Search for the cell housing the specified text and yield its [X, Y] center coordinate. 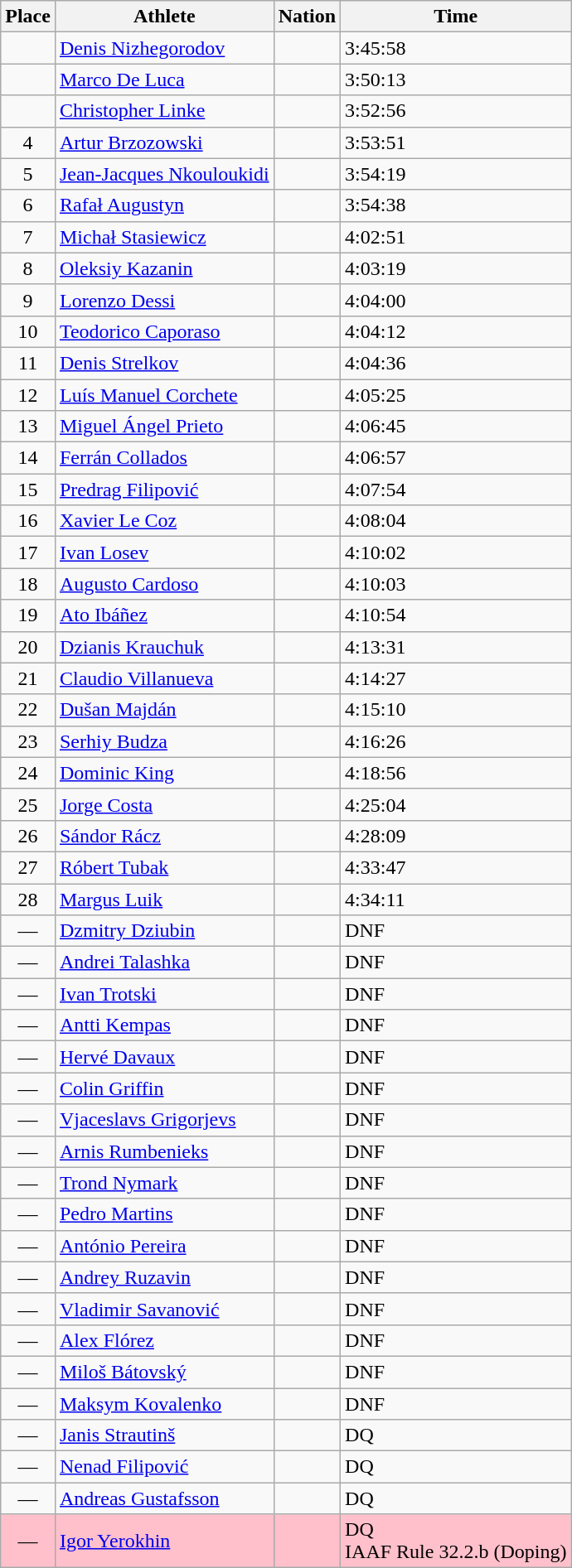
Nation [307, 17]
Jorge Costa [164, 804]
Antti Kempas [164, 1025]
4:34:11 [456, 899]
Ivan Losev [164, 552]
Luís Manuel Corchete [164, 395]
Ato Ibáñez [164, 615]
4:02:51 [456, 237]
4:25:04 [456, 804]
Dzianis Krauchuk [164, 647]
Alex Flórez [164, 1340]
Lorenzo Dessi [164, 300]
Igor Yerokhin [164, 1541]
3:54:38 [456, 205]
Andrey Ruzavin [164, 1277]
Trond Nymark [164, 1183]
Athlete [164, 17]
4:18:56 [456, 773]
4:06:45 [456, 427]
Denis Strelkov [164, 363]
Sándor Rácz [164, 836]
7 [28, 237]
Serhiy Budza [164, 741]
4:04:36 [456, 363]
4:15:10 [456, 710]
3:45:58 [456, 48]
4:28:09 [456, 836]
4:04:12 [456, 331]
Andreas Gustafsson [164, 1498]
Maksym Kovalenko [164, 1404]
Nenad Filipović [164, 1467]
4:10:54 [456, 615]
9 [28, 300]
Vladimir Savanović [164, 1309]
Ferrán Collados [164, 458]
Dzmitry Dziubin [164, 931]
4:14:27 [456, 678]
António Pereira [164, 1246]
Arnis Rumbenieks [164, 1151]
Augusto Cardoso [164, 584]
4:06:57 [456, 458]
Xavier Le Coz [164, 521]
Rafał Augustyn [164, 205]
Miguel Ángel Prieto [164, 427]
4:05:25 [456, 395]
20 [28, 647]
4:33:47 [456, 867]
Dušan Majdán [164, 710]
15 [28, 490]
16 [28, 521]
Christopher Linke [164, 111]
Hervé Davaux [164, 1057]
27 [28, 867]
25 [28, 804]
Michał Stasiewicz [164, 237]
4:03:19 [456, 268]
4:10:03 [456, 584]
Colin Griffin [164, 1088]
Denis Nizhegorodov [164, 48]
Predrag Filipović [164, 490]
Ivan Trotski [164, 994]
11 [28, 363]
5 [28, 174]
26 [28, 836]
Miloš Bátovský [164, 1372]
Pedro Martins [164, 1214]
Dominic King [164, 773]
23 [28, 741]
4:08:04 [456, 521]
4:10:02 [456, 552]
Róbert Tubak [164, 867]
Claudio Villanueva [164, 678]
17 [28, 552]
Artur Brzozowski [164, 142]
24 [28, 773]
14 [28, 458]
3:53:51 [456, 142]
18 [28, 584]
Time [456, 17]
4 [28, 142]
Vjaceslavs Grigorjevs [164, 1120]
Place [28, 17]
6 [28, 205]
21 [28, 678]
10 [28, 331]
3:54:19 [456, 174]
19 [28, 615]
22 [28, 710]
Oleksiy Kazanin [164, 268]
4:16:26 [456, 741]
13 [28, 427]
Janis Strautinš [164, 1435]
4:04:00 [456, 300]
Marco De Luca [164, 80]
8 [28, 268]
3:52:56 [456, 111]
3:50:13 [456, 80]
Teodorico Caporaso [164, 331]
Andrei Talashka [164, 963]
Margus Luik [164, 899]
28 [28, 899]
Jean-Jacques Nkouloukidi [164, 174]
12 [28, 395]
DQIAAF Rule 32.2.b (Doping) [456, 1541]
4:13:31 [456, 647]
4:07:54 [456, 490]
